For the text-containing cell, return its midpoint in [X, Y] coordinate format. 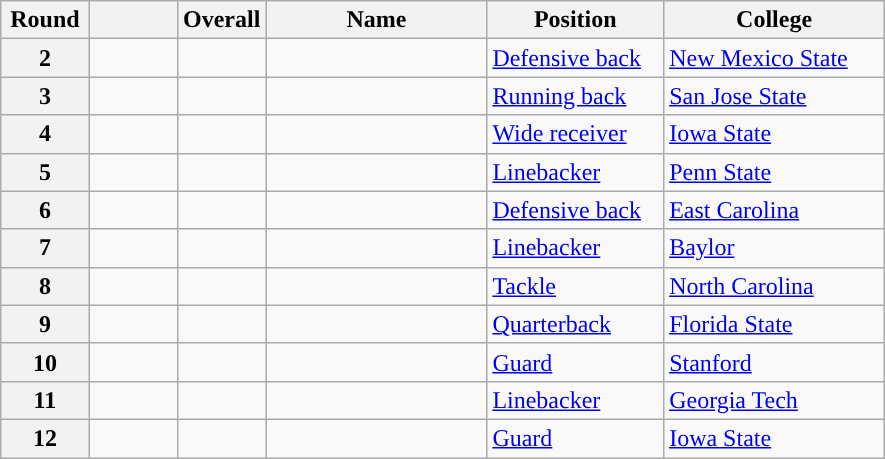
Stanford [774, 362]
College [774, 20]
11 [45, 400]
Name [376, 20]
2 [45, 58]
Georgia Tech [774, 400]
Overall [222, 20]
5 [45, 172]
Tackle [576, 286]
Running back [576, 96]
Quarterback [576, 324]
8 [45, 286]
East Carolina [774, 210]
9 [45, 324]
6 [45, 210]
12 [45, 438]
Florida State [774, 324]
7 [45, 248]
Round [45, 20]
San Jose State [774, 96]
North Carolina [774, 286]
3 [45, 96]
Baylor [774, 248]
New Mexico State [774, 58]
Position [576, 20]
Penn State [774, 172]
Wide receiver [576, 134]
10 [45, 362]
4 [45, 134]
